Return the [X, Y] coordinate for the center point of the cell that contains the specified text.  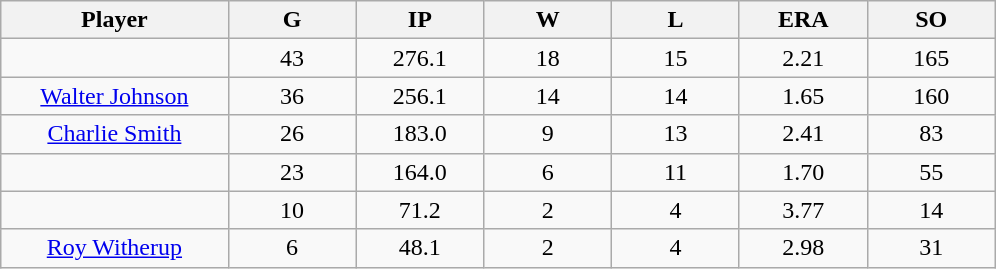
2.41 [803, 134]
Player [114, 20]
L [676, 20]
ERA [803, 20]
43 [292, 58]
13 [676, 134]
23 [292, 172]
276.1 [420, 58]
SO [931, 20]
2.98 [803, 248]
IP [420, 20]
15 [676, 58]
71.2 [420, 210]
G [292, 20]
26 [292, 134]
183.0 [420, 134]
48.1 [420, 248]
55 [931, 172]
W [548, 20]
Walter Johnson [114, 96]
256.1 [420, 96]
2.21 [803, 58]
1.70 [803, 172]
164.0 [420, 172]
18 [548, 58]
31 [931, 248]
10 [292, 210]
83 [931, 134]
165 [931, 58]
3.77 [803, 210]
36 [292, 96]
Charlie Smith [114, 134]
11 [676, 172]
9 [548, 134]
1.65 [803, 96]
160 [931, 96]
Roy Witherup [114, 248]
